Locate the cell with the specified text and output its (X, Y) center coordinate. 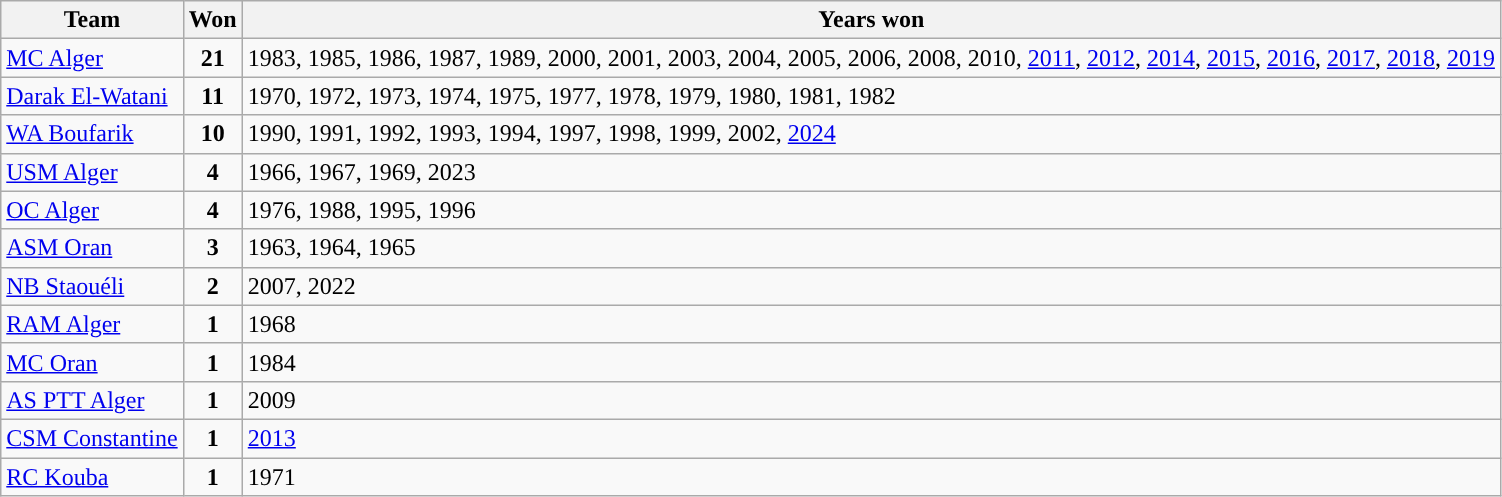
1970, 1972, 1973, 1974, 1975, 1977, 1978, 1979, 1980, 1981, 1982 (871, 96)
1983, 1985, 1986, 1987, 1989, 2000, 2001, 2003, 2004, 2005, 2006, 2008, 2010, 2011, 2012, 2014, 2015, 2016, 2017, 2018, 2019 (871, 58)
Won (212, 20)
21 (212, 58)
10 (212, 134)
1990, 1991, 1992, 1993, 1994, 1997, 1998, 1999, 2002, 2024 (871, 134)
MC Alger (92, 58)
1963, 1964, 1965 (871, 248)
2009 (871, 400)
USM Alger (92, 172)
1984 (871, 362)
AS PTT Alger (92, 400)
CSM Constantine (92, 438)
ASM Oran (92, 248)
2 (212, 286)
1968 (871, 324)
2007, 2022 (871, 286)
RAM Alger (92, 324)
OC Alger (92, 210)
Darak El-Watani (92, 96)
1976, 1988, 1995, 1996 (871, 210)
1971 (871, 477)
WA Boufarik (92, 134)
3 (212, 248)
Team (92, 20)
NB Staouéli (92, 286)
2013 (871, 438)
11 (212, 96)
Years won (871, 20)
MC Oran (92, 362)
1966, 1967, 1969, 2023 (871, 172)
RC Kouba (92, 477)
